Return the [X, Y] coordinate for the center point of the cell that contains the specified text.  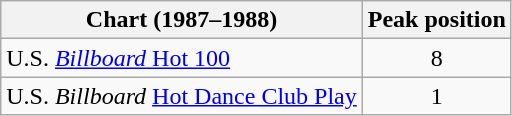
1 [436, 96]
Peak position [436, 20]
8 [436, 58]
Chart (1987–1988) [182, 20]
U.S. Billboard Hot 100 [182, 58]
U.S. Billboard Hot Dance Club Play [182, 96]
